From the cell containing the given text, extract its center point as (x, y) coordinate. 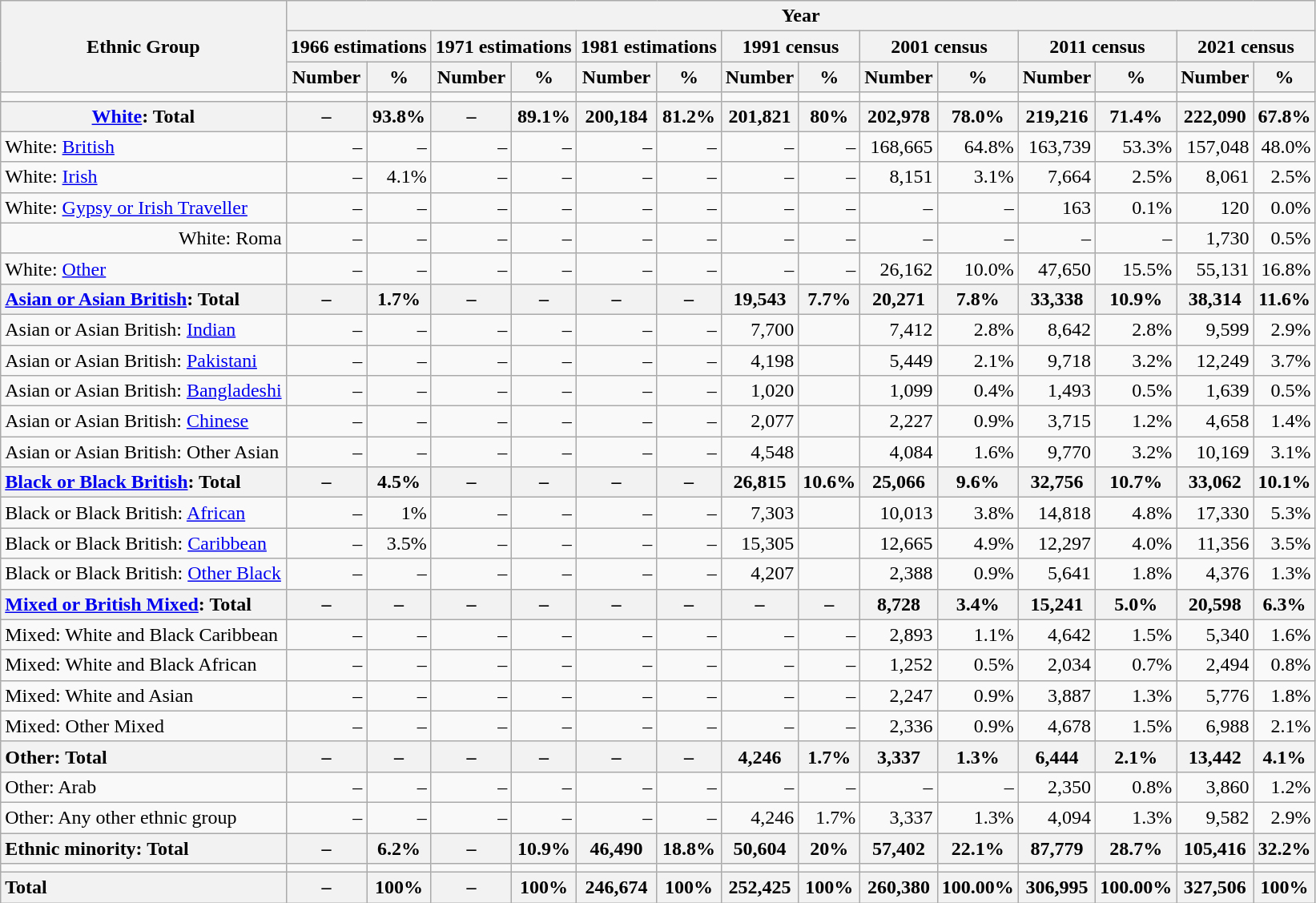
White: Roma (143, 238)
327,506 (1215, 888)
32,756 (1056, 482)
201,821 (759, 116)
3,860 (1215, 787)
4.9% (977, 543)
Ethnic minority: Total (143, 849)
11,356 (1215, 543)
81.2% (689, 116)
0.4% (977, 391)
4,548 (759, 452)
Black or Black British: African (143, 513)
89.1% (544, 116)
47,650 (1056, 268)
6.2% (399, 849)
15,241 (1056, 604)
1,493 (1056, 391)
80% (830, 116)
15.5% (1136, 268)
4,658 (1215, 421)
Total (143, 888)
20,271 (899, 299)
18.8% (689, 849)
105,416 (1215, 849)
White: Gypsy or Irish Traveller (143, 208)
7.8% (977, 299)
4.8% (1136, 513)
13,442 (1215, 756)
93.8% (399, 116)
219,216 (1056, 116)
20% (830, 849)
Asian or Asian British: Chinese (143, 421)
306,995 (1056, 888)
0.7% (1136, 665)
3.4% (977, 604)
Other: Any other ethnic group (143, 817)
2,494 (1215, 665)
2,893 (899, 635)
3,715 (1056, 421)
2,077 (759, 421)
Mixed: White and Black African (143, 665)
7,664 (1056, 177)
10,013 (899, 513)
0.0% (1285, 208)
9,582 (1215, 817)
4,376 (1215, 574)
53.3% (1136, 147)
2001 census (939, 46)
11.6% (1285, 299)
260,380 (899, 888)
8,642 (1056, 329)
1981 estimations (649, 46)
252,425 (759, 888)
Other: Total (143, 756)
9,770 (1056, 452)
3,887 (1056, 695)
7.7% (830, 299)
5,776 (1215, 695)
Mixed: White and Asian (143, 695)
White: Other (143, 268)
2,034 (1056, 665)
Asian or Asian British: Other Asian (143, 452)
16.8% (1285, 268)
157,048 (1215, 147)
246,674 (617, 888)
Asian or Asian British: Bangladeshi (143, 391)
9,599 (1215, 329)
5,449 (899, 360)
9.6% (977, 482)
1,099 (899, 391)
5,340 (1215, 635)
2,247 (899, 695)
4,678 (1056, 726)
Asian or Asian British: Pakistani (143, 360)
7,700 (759, 329)
12,297 (1056, 543)
10,169 (1215, 452)
7,412 (899, 329)
0.1% (1136, 208)
Mixed: Other Mixed (143, 726)
71.4% (1136, 116)
120 (1215, 208)
8,151 (899, 177)
15,305 (759, 543)
12,249 (1215, 360)
200,184 (617, 116)
Year (801, 16)
57,402 (899, 849)
4,642 (1056, 635)
2,350 (1056, 787)
55,131 (1215, 268)
4,207 (759, 574)
1,252 (899, 665)
3.8% (977, 513)
8,728 (899, 604)
1,020 (759, 391)
White: British (143, 147)
4,198 (759, 360)
White: Total (143, 116)
1966 estimations (359, 46)
Asian or Asian British: Indian (143, 329)
28.7% (1136, 849)
1,639 (1215, 391)
10.6% (830, 482)
1.1% (977, 635)
Black or Black British: Other Black (143, 574)
2,336 (899, 726)
22.1% (977, 849)
38,314 (1215, 299)
4.0% (1136, 543)
4.5% (399, 482)
26,815 (759, 482)
168,665 (899, 147)
48.0% (1285, 147)
White: Irish (143, 177)
2,388 (899, 574)
Ethnic Group (143, 46)
2011 census (1097, 46)
163,739 (1056, 147)
50,604 (759, 849)
10.7% (1136, 482)
64.8% (977, 147)
5.0% (1136, 604)
17,330 (1215, 513)
163 (1056, 208)
87,779 (1056, 849)
46,490 (617, 849)
19,543 (759, 299)
32.2% (1285, 849)
6,988 (1215, 726)
2,227 (899, 421)
1% (399, 513)
1991 census (790, 46)
20,598 (1215, 604)
Black or Black British: Caribbean (143, 543)
202,978 (899, 116)
6.3% (1285, 604)
Asian or Asian British: Total (143, 299)
4,094 (1056, 817)
26,162 (899, 268)
6,444 (1056, 756)
222,090 (1215, 116)
8,061 (1215, 177)
3.7% (1285, 360)
67.8% (1285, 116)
1.4% (1285, 421)
Mixed: White and Black Caribbean (143, 635)
12,665 (899, 543)
1971 estimations (503, 46)
7,303 (759, 513)
33,062 (1215, 482)
5,641 (1056, 574)
10.0% (977, 268)
5.3% (1285, 513)
9,718 (1056, 360)
10.1% (1285, 482)
Mixed or British Mixed: Total (143, 604)
78.0% (977, 116)
14,818 (1056, 513)
4,084 (899, 452)
Black or Black British: Total (143, 482)
2021 census (1246, 46)
Other: Arab (143, 787)
33,338 (1056, 299)
1,730 (1215, 238)
25,066 (899, 482)
